Extract the (x, y) coordinate from the center of the cell holding the provided text.  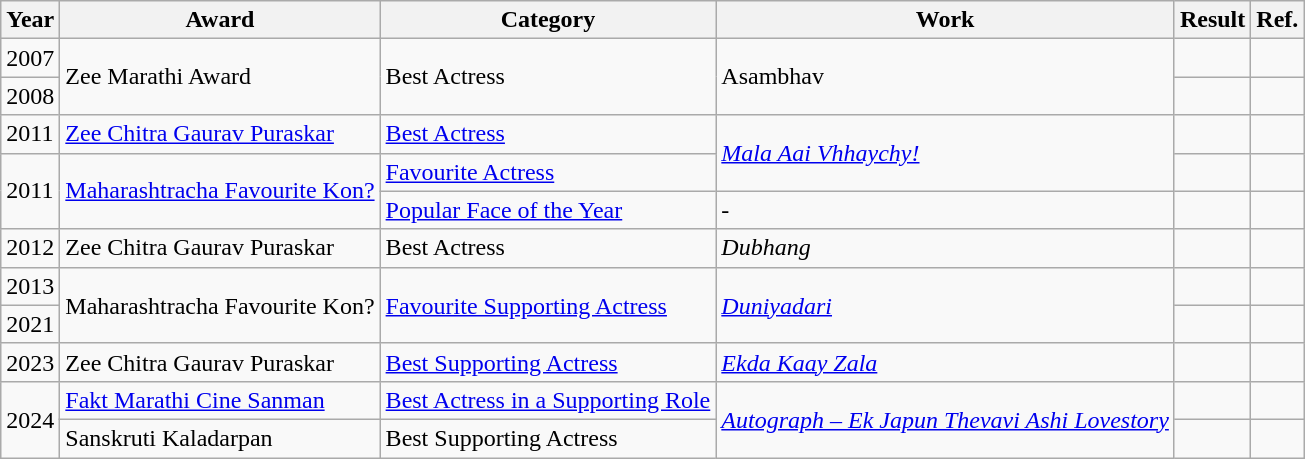
2012 (30, 248)
Popular Face of the Year (548, 210)
2023 (30, 362)
Autograph – Ek Japun Thevavi Ashi Lovestory (946, 419)
2024 (30, 419)
2007 (30, 58)
- (946, 210)
Category (548, 20)
Award (220, 20)
Ref. (1278, 20)
2013 (30, 286)
Ekda Kaay Zala (946, 362)
Sanskruti Kaladarpan (220, 438)
Dubhang (946, 248)
Zee Marathi Award (220, 77)
Favourite Actress (548, 172)
Best Actress in a Supporting Role (548, 400)
Year (30, 20)
2008 (30, 96)
Result (1212, 20)
Fakt Marathi Cine Sanman (220, 400)
2021 (30, 324)
Duniyadari (946, 305)
Mala Aai Vhhaychy! (946, 153)
Work (946, 20)
Asambhav (946, 77)
Favourite Supporting Actress (548, 305)
